For the text-containing cell, return its midpoint in [X, Y] coordinate format. 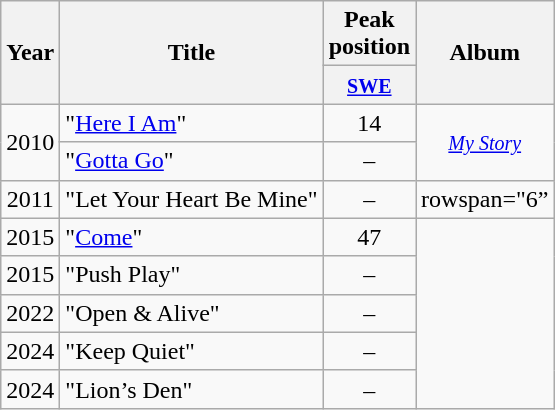
14 [369, 123]
My Story [485, 142]
Year [30, 52]
2011 [30, 199]
"Here I Am" [192, 123]
"Come" [192, 237]
47 [369, 237]
"Push Play" [192, 275]
2022 [30, 313]
Album [485, 52]
"Let Your Heart Be Mine" [192, 199]
SWE [369, 85]
"Keep Quiet" [192, 351]
"Lion’s Den" [192, 389]
"Gotta Go" [192, 161]
"Open & Alive" [192, 313]
2010 [30, 142]
rowspan="6” [485, 199]
Peak position [369, 34]
Title [192, 52]
